Scan for the cell matching the given text and deliver its (x, y) coordinate at center. 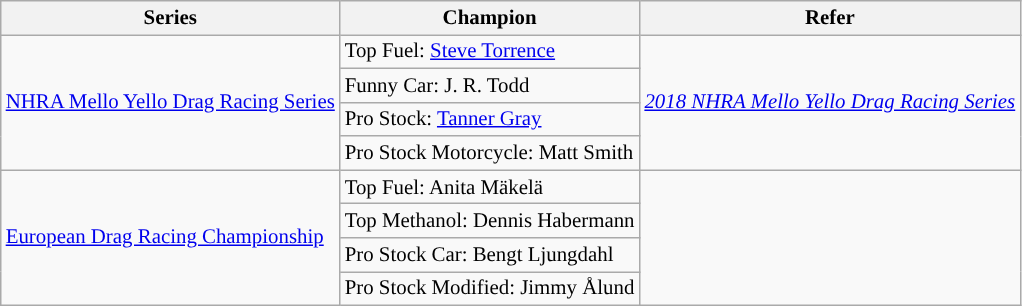
NHRA Mello Yello Drag Racing Series (170, 102)
Pro Stock Car: Bengt Ljungdahl (490, 255)
Pro Stock Motorcycle: Matt Smith (490, 153)
Pro Stock Modified: Jimmy Ålund (490, 288)
European Drag Racing Championship (170, 238)
Series (170, 18)
Refer (830, 18)
Champion (490, 18)
Top Fuel: Steve Torrence (490, 51)
Pro Stock: Tanner Gray (490, 119)
Top Fuel: Anita Mäkelä (490, 187)
Top Methanol: Dennis Habermann (490, 221)
Funny Car: J. R. Todd (490, 85)
2018 NHRA Mello Yello Drag Racing Series (830, 102)
